Determine the (x, y) coordinate at the center of the cell enclosing the given text.  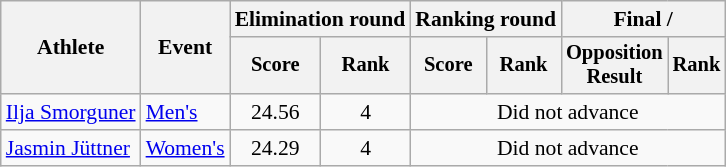
Ranking round (486, 19)
Final / (643, 19)
Athlete (71, 48)
24.56 (276, 112)
Elimination round (320, 19)
Jasmin Jüttner (71, 148)
Men's (186, 112)
OppositionResult (614, 66)
Women's (186, 148)
24.29 (276, 148)
Event (186, 48)
Ilja Smorguner (71, 112)
